Find where the given text appears and provide that cell's center as [x, y] coordinate. 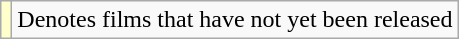
Denotes films that have not yet been released [235, 20]
